Return [X, Y] of the center of cell containing provided text 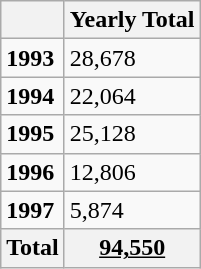
28,678 [132, 58]
25,128 [132, 134]
94,550 [132, 248]
22,064 [132, 96]
1995 [33, 134]
Yearly Total [132, 20]
1993 [33, 58]
1996 [33, 172]
1994 [33, 96]
Total [33, 248]
5,874 [132, 210]
1997 [33, 210]
12,806 [132, 172]
